Find where the given text appears and provide that cell's center as (x, y) coordinate. 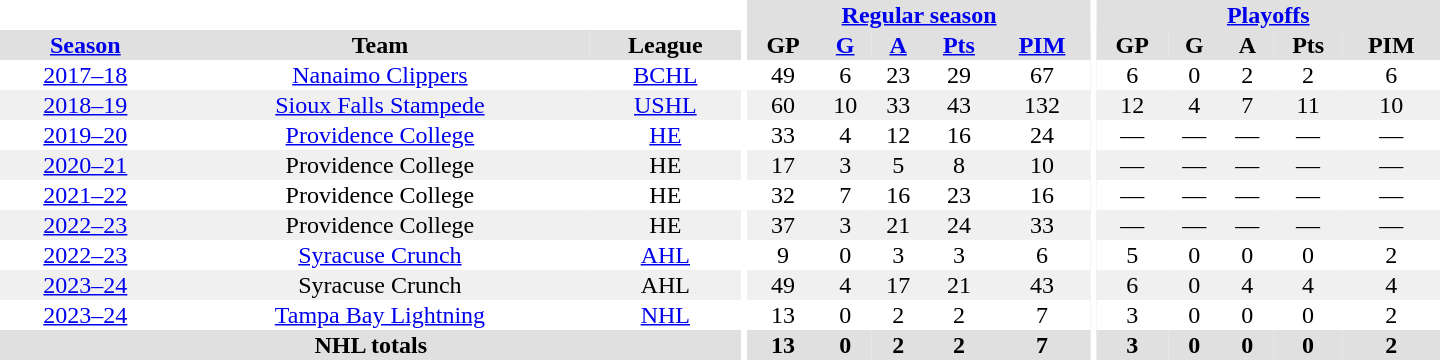
2021–22 (86, 195)
2017–18 (86, 75)
2019–20 (86, 135)
Season (86, 45)
60 (782, 105)
9 (782, 255)
8 (960, 165)
37 (782, 225)
Team (380, 45)
Sioux Falls Stampede (380, 105)
11 (1308, 105)
League (665, 45)
2018–19 (86, 105)
132 (1042, 105)
Regular season (918, 15)
67 (1042, 75)
Nanaimo Clippers (380, 75)
NHL totals (371, 345)
29 (960, 75)
Playoffs (1268, 15)
Tampa Bay Lightning (380, 315)
USHL (665, 105)
32 (782, 195)
BCHL (665, 75)
2020–21 (86, 165)
NHL (665, 315)
